Scan for the cell matching the given text and deliver its (x, y) coordinate at center. 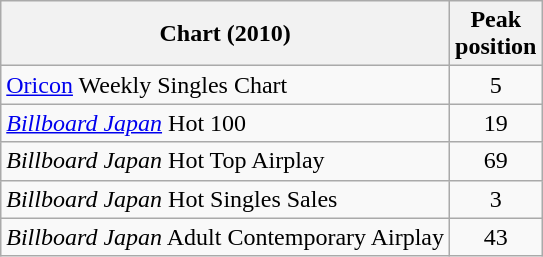
43 (496, 237)
69 (496, 161)
Chart (2010) (226, 34)
5 (496, 85)
Billboard Japan Hot Singles Sales (226, 199)
19 (496, 123)
Peakposition (496, 34)
Billboard Japan Hot Top Airplay (226, 161)
Billboard Japan Adult Contemporary Airplay (226, 237)
3 (496, 199)
Oricon Weekly Singles Chart (226, 85)
Billboard Japan Hot 100 (226, 123)
